From the cell containing the given text, extract its center point as [X, Y] coordinate. 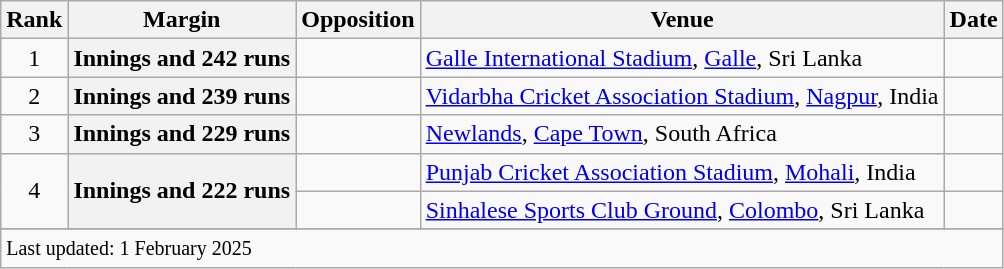
Rank [34, 20]
Innings and 239 runs [182, 96]
Galle International Stadium, Galle, Sri Lanka [682, 58]
3 [34, 134]
Vidarbha Cricket Association Stadium, Nagpur, India [682, 96]
Margin [182, 20]
Venue [682, 20]
Date [974, 20]
Innings and 222 runs [182, 191]
Last updated: 1 February 2025 [502, 248]
Sinhalese Sports Club Ground, Colombo, Sri Lanka [682, 210]
Opposition [358, 20]
Innings and 242 runs [182, 58]
4 [34, 191]
2 [34, 96]
1 [34, 58]
Punjab Cricket Association Stadium, Mohali, India [682, 172]
Newlands, Cape Town, South Africa [682, 134]
Innings and 229 runs [182, 134]
